Output the (x, y) coordinate of the center of the cell containing the given text.  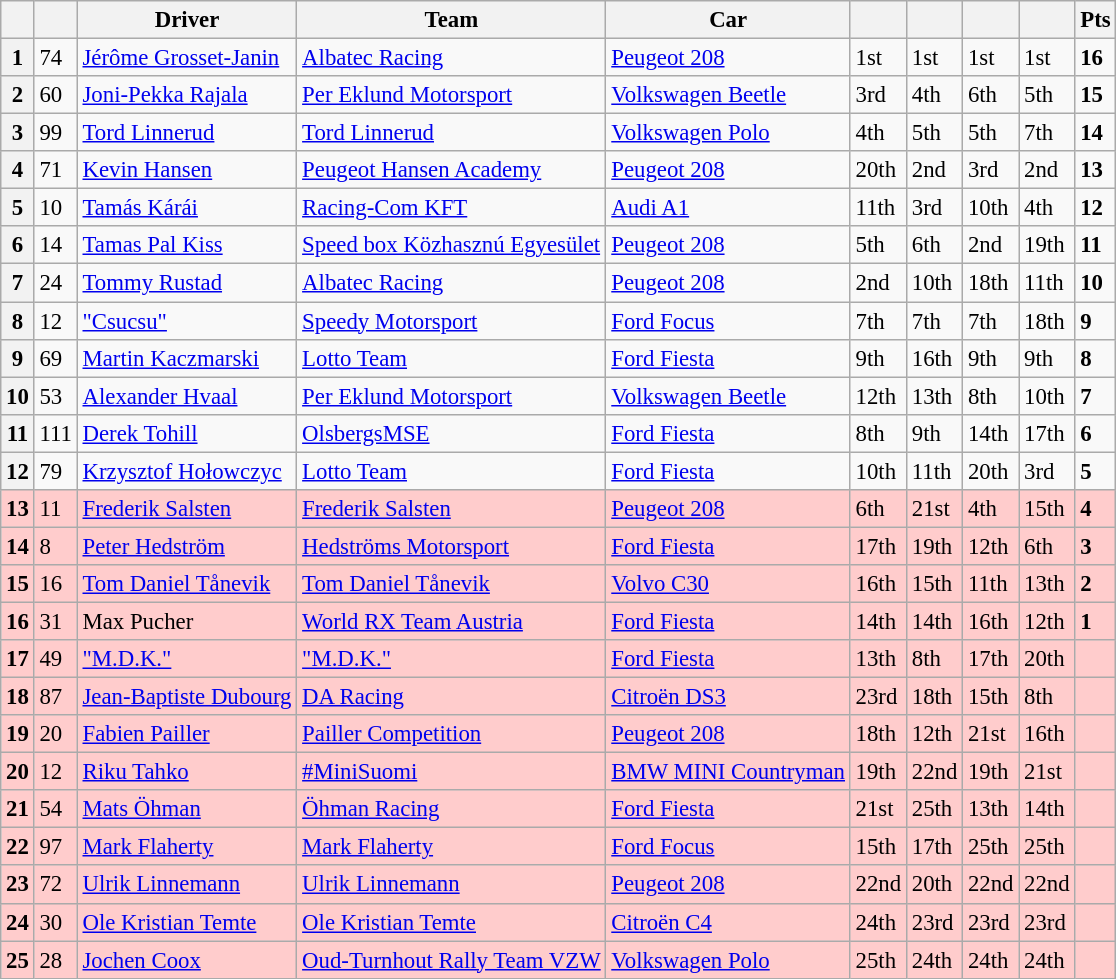
79 (56, 471)
Oud-Turnhout Rally Team VZW (452, 960)
Pailler Competition (452, 734)
World RX Team Austria (452, 621)
Car (728, 20)
18 (18, 697)
Citroën C4 (728, 922)
Citroën DS3 (728, 697)
Krzysztof Hołowczyc (187, 471)
22 (18, 847)
71 (56, 170)
111 (56, 433)
53 (56, 396)
Öhman Racing (452, 809)
"Csucsu" (187, 321)
99 (56, 133)
30 (56, 922)
49 (56, 659)
25 (18, 960)
31 (56, 621)
Jérôme Grosset-Janin (187, 58)
Max Pucher (187, 621)
Jochen Coox (187, 960)
Driver (187, 20)
Martin Kaczmarski (187, 358)
Speed box Közhasznú Egyesület (452, 245)
21 (18, 809)
Hedströms Motorsport (452, 546)
Peugeot Hansen Academy (452, 170)
60 (56, 95)
Mats Öhman (187, 809)
69 (56, 358)
DA Racing (452, 697)
Peter Hedström (187, 546)
Tamas Pal Kiss (187, 245)
Joni-Pekka Rajala (187, 95)
Fabien Pailler (187, 734)
Jean-Baptiste Dubourg (187, 697)
Derek Tohill (187, 433)
Speedy Motorsport (452, 321)
87 (56, 697)
19 (18, 734)
Pts (1096, 20)
Audi A1 (728, 208)
#MiniSuomi (452, 772)
Tamás Kárái (187, 208)
Riku Tahko (187, 772)
97 (56, 847)
17 (18, 659)
Team (452, 20)
Tommy Rustad (187, 283)
74 (56, 58)
72 (56, 885)
OlsbergsMSE (452, 433)
28 (56, 960)
Kevin Hansen (187, 170)
Alexander Hvaal (187, 396)
Racing-Com KFT (452, 208)
23 (18, 885)
BMW MINI Countryman (728, 772)
Volvo C30 (728, 584)
54 (56, 809)
